Provide the (X, Y) coordinate of the cell's center where the given text is located.  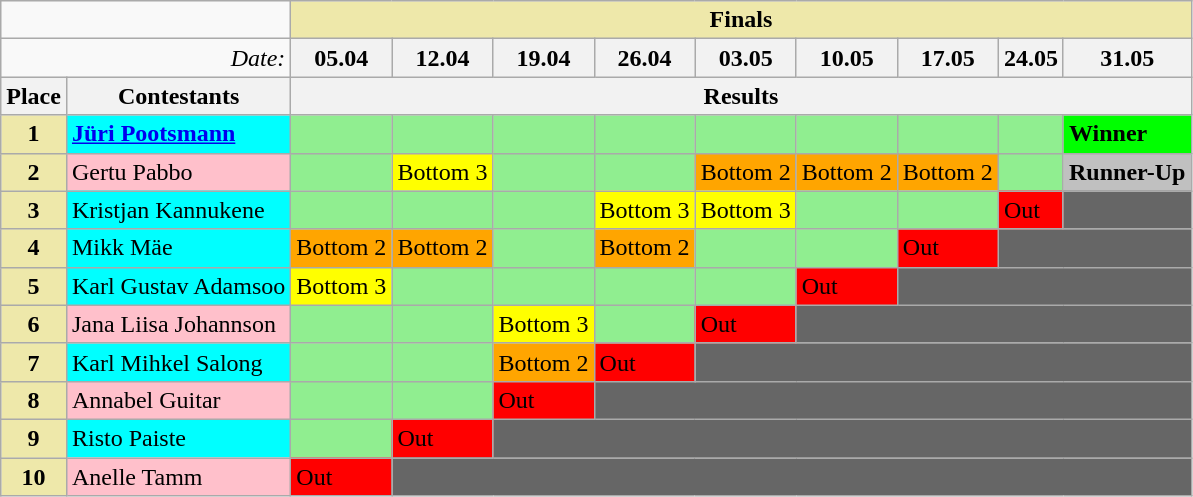
2 (34, 172)
10 (34, 477)
Gertu Pabbo (178, 172)
Place (34, 96)
Karl Gustav Adamsoo (178, 286)
Anelle Tamm (178, 477)
Karl Mihkel Salong (178, 362)
7 (34, 362)
Contestants (178, 96)
Jana Liisa Johannson (178, 324)
12.04 (442, 58)
05.04 (342, 58)
Results (741, 96)
Finals (741, 20)
Annabel Guitar (178, 400)
5 (34, 286)
03.05 (746, 58)
17.05 (948, 58)
3 (34, 210)
Runner-Up (1127, 172)
Risto Paiste (178, 438)
Jüri Pootsmann (178, 134)
9 (34, 438)
Kristjan Kannukene (178, 210)
6 (34, 324)
24.05 (1030, 58)
Winner (1127, 134)
Date: (146, 58)
10.05 (846, 58)
4 (34, 248)
8 (34, 400)
1 (34, 134)
19.04 (544, 58)
26.04 (644, 58)
Mikk Mäe (178, 248)
31.05 (1127, 58)
